Identify which cell holds the provided text, then report its (x, y) central coordinate. 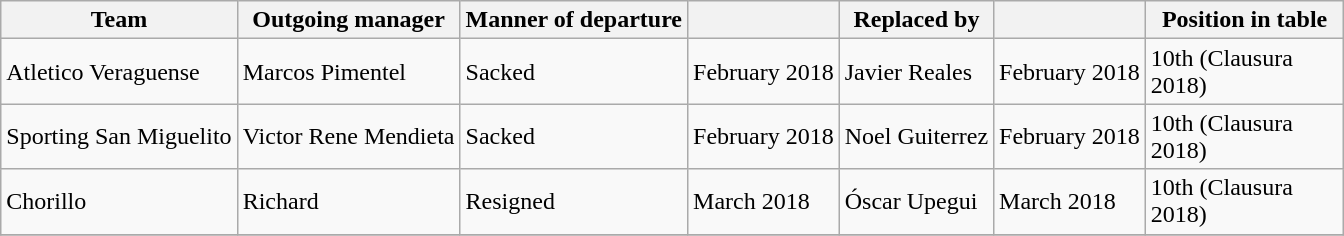
Óscar Upegui (916, 202)
Atletico Veraguense (119, 72)
Victor Rene Mendieta (348, 136)
Marcos Pimentel (348, 72)
Replaced by (916, 20)
Chorillo (119, 202)
Position in table (1244, 20)
Resigned (574, 202)
Noel Guiterrez (916, 136)
Outgoing manager (348, 20)
Richard (348, 202)
Team (119, 20)
Sporting San Miguelito (119, 136)
Manner of departure (574, 20)
Javier Reales (916, 72)
